Find where the given text appears and provide that cell's center as [x, y] coordinate. 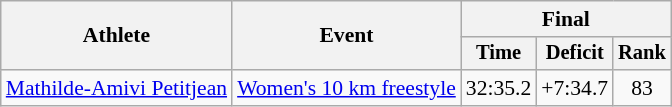
Mathilde-Amivi Petitjean [116, 88]
Final [566, 19]
Rank [642, 54]
Deficit [574, 54]
83 [642, 88]
Women's 10 km freestyle [346, 88]
Event [346, 36]
32:35.2 [498, 88]
+7:34.7 [574, 88]
Athlete [116, 36]
Time [498, 54]
